Locate the cell with the specified text and output its (x, y) center coordinate. 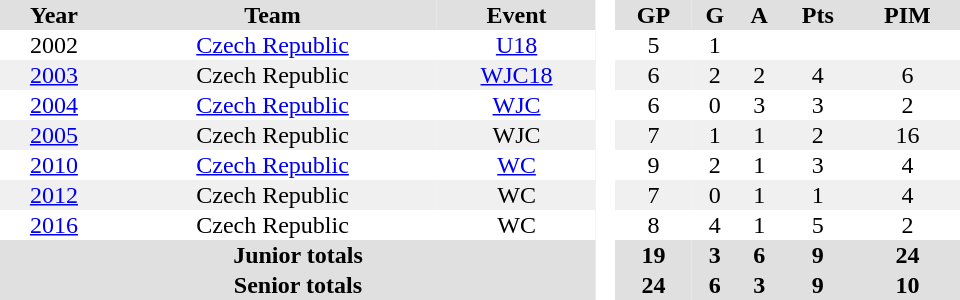
2010 (54, 165)
16 (908, 135)
Year (54, 15)
2003 (54, 75)
WJC18 (516, 75)
PIM (908, 15)
Event (516, 15)
U18 (516, 45)
Senior totals (298, 285)
A (760, 15)
8 (654, 225)
2004 (54, 105)
Team (272, 15)
G (715, 15)
2005 (54, 135)
10 (908, 285)
2012 (54, 195)
GP (654, 15)
Pts (818, 15)
19 (654, 255)
2016 (54, 225)
Junior totals (298, 255)
2002 (54, 45)
